Scan for the cell matching the given text and deliver its [X, Y] coordinate at center. 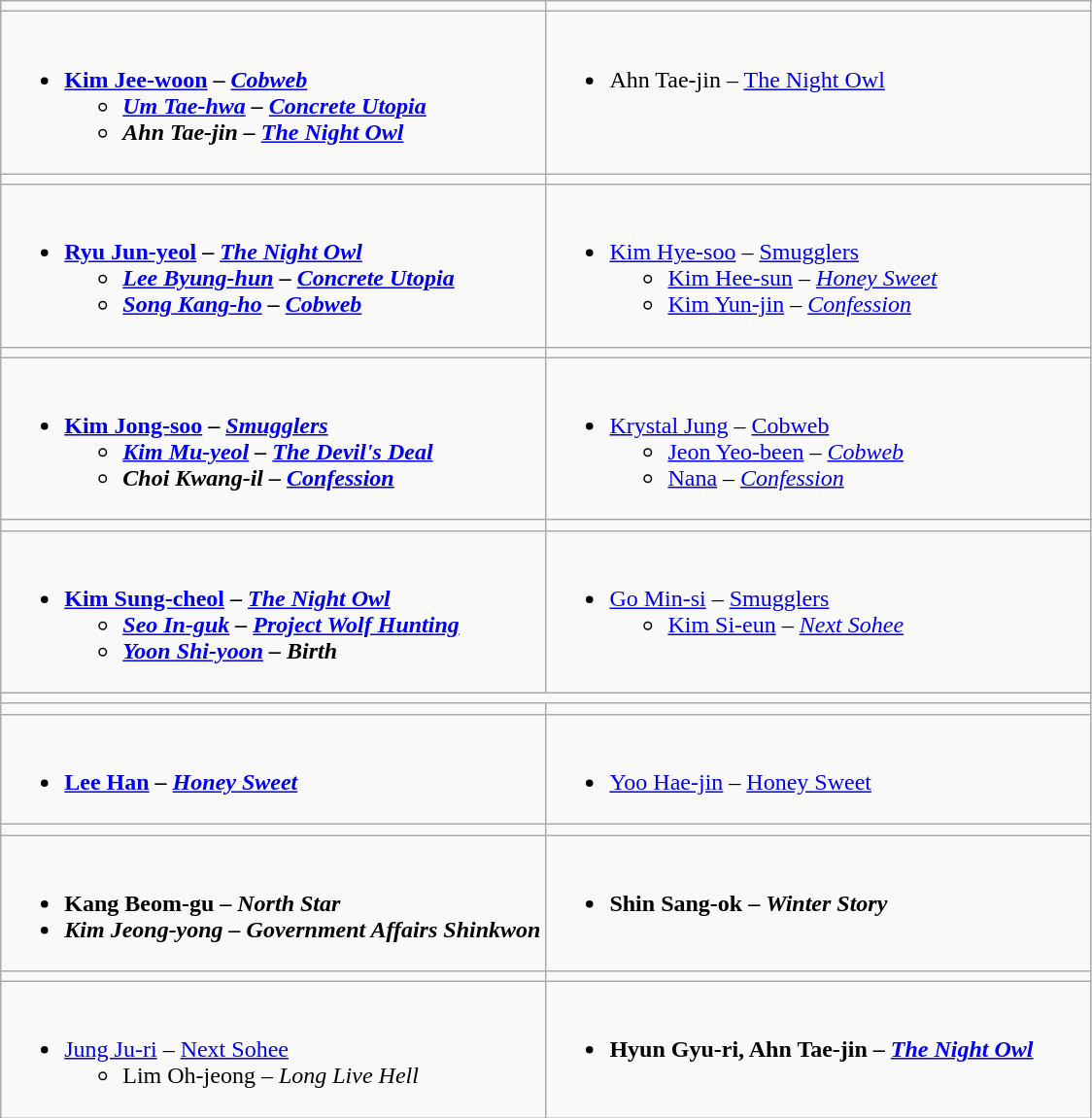
Kang Beom-gu – North StarKim Jeong-yong – Government Affairs Shinkwon [274, 903]
Shin Sang-ok – Winter Story [818, 903]
Ryu Jun-yeol – The Night OwlLee Byung-hun – Concrete UtopiaSong Kang-ho – Cobweb [274, 266]
Kim Hye-soo – SmugglersKim Hee-sun – Honey SweetKim Yun-jin – Confession [818, 266]
Kim Jee-woon – CobwebUm Tae-hwa – Concrete UtopiaAhn Tae-jin – The Night Owl [274, 93]
Go Min-si – SmugglersKim Si-eun – Next Sohee [818, 612]
Kim Sung-cheol – The Night OwlSeo In-guk – Project Wolf HuntingYoon Shi-yoon – Birth [274, 612]
Kim Jong-soo – SmugglersKim Mu-yeol – The Devil's DealChoi Kwang-il – Confession [274, 439]
Jung Ju-ri – Next SoheeLim Oh-jeong – Long Live Hell [274, 1050]
Yoo Hae-jin – Honey Sweet [818, 769]
Lee Han – Honey Sweet [274, 769]
Hyun Gyu-ri, Ahn Tae-jin – The Night Owl [818, 1050]
Krystal Jung – CobwebJeon Yeo-been – CobwebNana – Confession [818, 439]
Ahn Tae-jin – The Night Owl [818, 93]
